Locate the cell with the specified text and output its [X, Y] center coordinate. 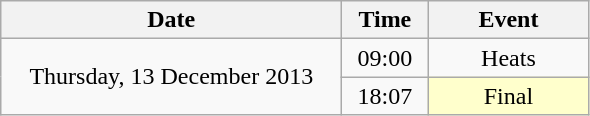
Time [385, 20]
Thursday, 13 December 2013 [172, 77]
Event [508, 20]
09:00 [385, 58]
18:07 [385, 96]
Date [172, 20]
Heats [508, 58]
Final [508, 96]
